Locate the cell with the specified text and output its [x, y] center coordinate. 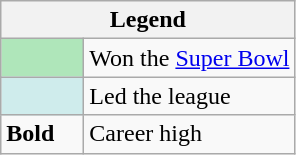
Legend [148, 20]
Career high [190, 134]
Won the Super Bowl [190, 58]
Led the league [190, 96]
Bold [42, 134]
